Capture the cell that displays the provided text and extract its [x, y] central coordinate. 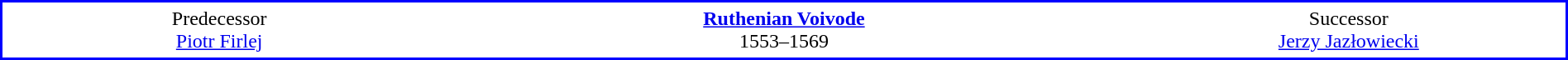
Ruthenian Voivode1553–1569 [784, 30]
PredecessorPiotr Firlej [219, 30]
SuccessorJerzy Jazłowiecki [1350, 30]
